Scan for the cell matching the given text and deliver its [x, y] coordinate at center. 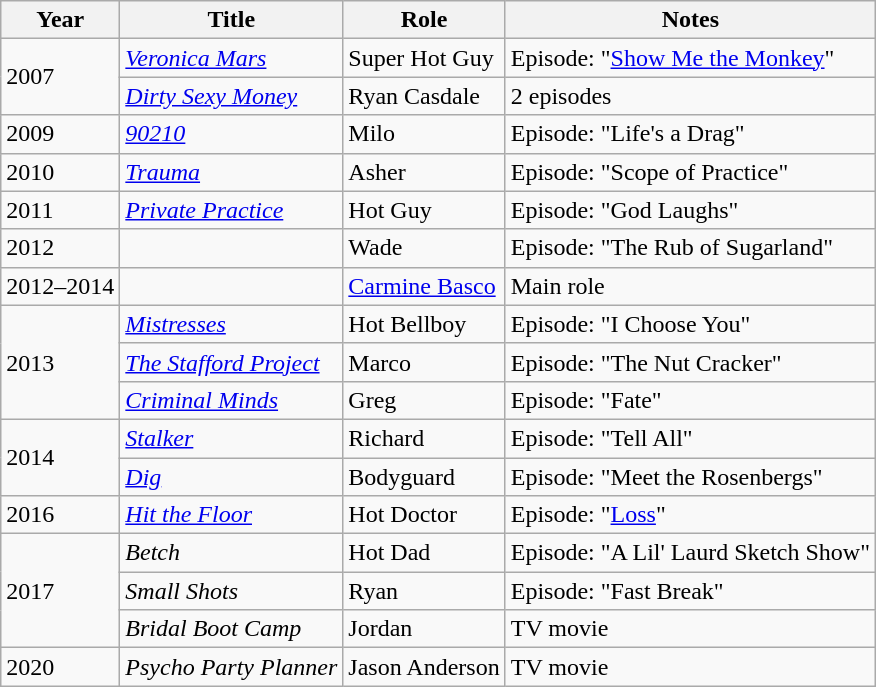
Bridal Boot Camp [232, 629]
Episode: "A Lil' Laurd Sketch Show" [690, 553]
2013 [60, 362]
Role [424, 20]
Title [232, 20]
90210 [232, 134]
Episode: "Scope of Practice" [690, 172]
2016 [60, 515]
Richard [424, 438]
Ryan [424, 591]
Hit the Floor [232, 515]
Betch [232, 553]
Hot Dad [424, 553]
Carmine Basco [424, 286]
2017 [60, 591]
Episode: "Life's a Drag" [690, 134]
Episode: "The Rub of Sugarland" [690, 248]
Super Hot Guy [424, 58]
Veronica Mars [232, 58]
Wade [424, 248]
Small Shots [232, 591]
Hot Bellboy [424, 324]
Notes [690, 20]
Psycho Party Planner [232, 667]
Greg [424, 400]
Dig [232, 477]
Main role [690, 286]
Private Practice [232, 210]
Episode: "God Laughs" [690, 210]
2012 [60, 248]
2012–2014 [60, 286]
Criminal Minds [232, 400]
2 episodes [690, 96]
Episode: "Loss" [690, 515]
2011 [60, 210]
Milo [424, 134]
Episode: "Meet the Rosenbergs" [690, 477]
The Stafford Project [232, 362]
2014 [60, 457]
Hot Guy [424, 210]
Jason Anderson [424, 667]
Trauma [232, 172]
2007 [60, 77]
Episode: "I Choose You" [690, 324]
Stalker [232, 438]
Episode: "Show Me the Monkey" [690, 58]
Ryan Casdale [424, 96]
Bodyguard [424, 477]
Hot Doctor [424, 515]
Episode: "Fast Break" [690, 591]
2020 [60, 667]
Asher [424, 172]
Episode: "Tell All" [690, 438]
Episode: "The Nut Cracker" [690, 362]
2009 [60, 134]
2010 [60, 172]
Year [60, 20]
Mistresses [232, 324]
Episode: "Fate" [690, 400]
Dirty Sexy Money [232, 96]
Jordan [424, 629]
Marco [424, 362]
